Extract the (x, y) coordinate from the center of the cell holding the provided text.  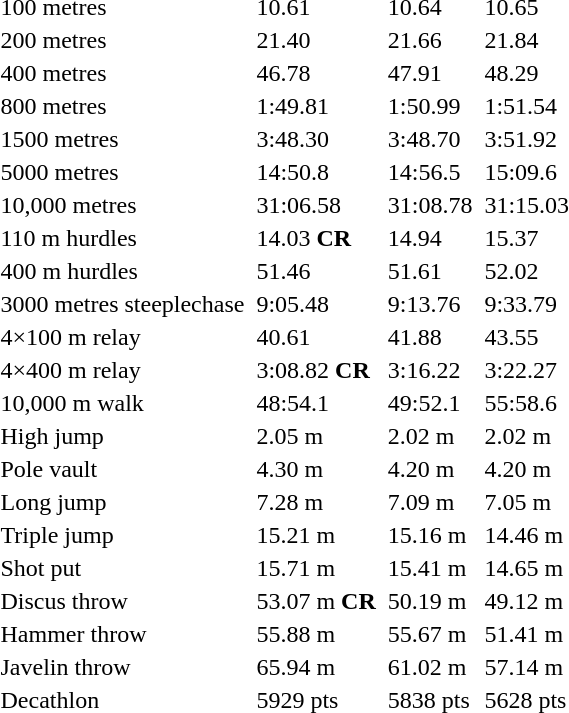
21.66 (430, 40)
14.94 (430, 238)
15.41 m (430, 568)
65.94 m (316, 667)
2.05 m (316, 436)
55.67 m (430, 634)
3:16.22 (430, 370)
1:49.81 (316, 106)
2.02 m (430, 436)
15.71 m (316, 568)
7.09 m (430, 502)
53.07 m CR (316, 601)
3:48.70 (430, 139)
51.46 (316, 271)
61.02 m (430, 667)
3:48.30 (316, 139)
3:08.82 CR (316, 370)
14.03 CR (316, 238)
4.30 m (316, 469)
15.21 m (316, 535)
15.16 m (430, 535)
7.28 m (316, 502)
51.61 (430, 271)
48:54.1 (316, 403)
47.91 (430, 73)
31:06.58 (316, 205)
41.88 (430, 337)
46.78 (316, 73)
55.88 m (316, 634)
9:13.76 (430, 304)
50.19 m (430, 601)
14:56.5 (430, 172)
31:08.78 (430, 205)
14:50.8 (316, 172)
4.20 m (430, 469)
1:50.99 (430, 106)
21.40 (316, 40)
49:52.1 (430, 403)
9:05.48 (316, 304)
40.61 (316, 337)
